Pinpoint the cell where the given text exists, returning its [X, Y] midpoint coordinate. 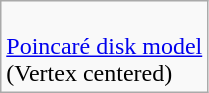
Poincaré disk model(Vertex centered) [104, 47]
